For the text-containing cell, return its midpoint in (x, y) coordinate format. 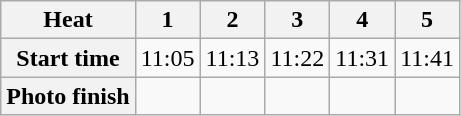
5 (428, 20)
3 (298, 20)
11:31 (362, 58)
11:05 (168, 58)
2 (232, 20)
4 (362, 20)
11:41 (428, 58)
Photo finish (68, 96)
Heat (68, 20)
Start time (68, 58)
1 (168, 20)
11:13 (232, 58)
11:22 (298, 58)
